Locate the cell with the specified text and output its [X, Y] center coordinate. 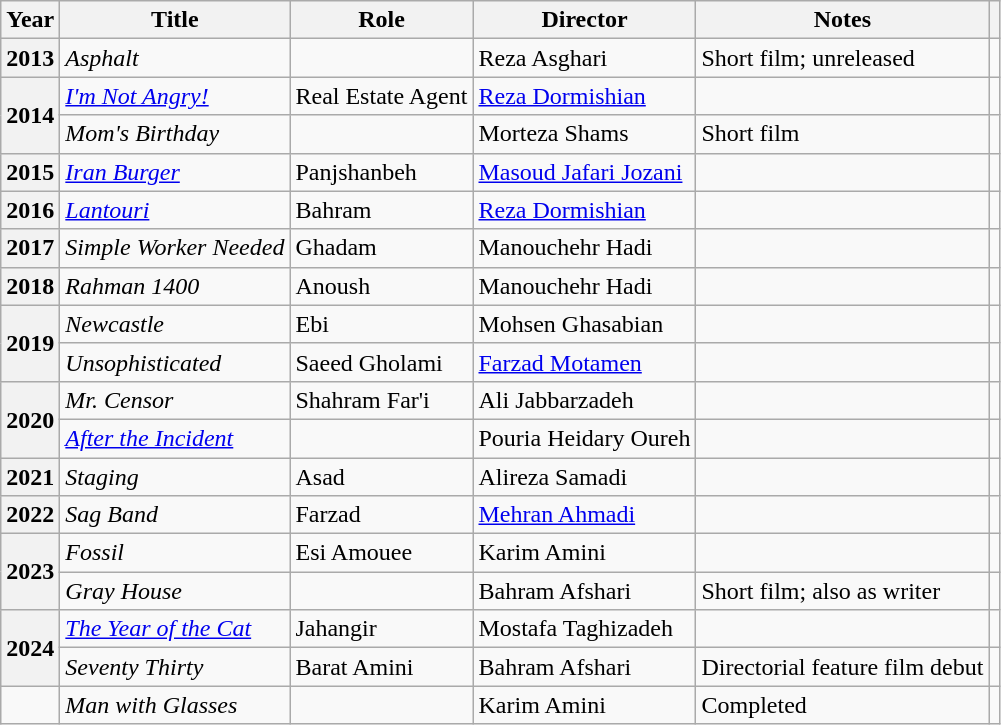
Jahangir [382, 629]
Saeed Gholami [382, 362]
Asad [382, 477]
Mr. Censor [175, 400]
Bahram [382, 210]
Shahram Far'i [382, 400]
Director [584, 20]
Lantouri [175, 210]
Title [175, 20]
2017 [30, 248]
2015 [30, 172]
Real Estate Agent [382, 96]
Role [382, 20]
Ghadam [382, 248]
Completed [842, 705]
Panjshanbeh [382, 172]
Mehran Ahmadi [584, 515]
Short film [842, 134]
2023 [30, 572]
The Year of the Cat [175, 629]
Anoush [382, 286]
Simple Worker Needed [175, 248]
Barat Amini [382, 667]
Rahman 1400 [175, 286]
Mohsen Ghasabian [584, 324]
Seventy Thirty [175, 667]
Ali Jabbarzadeh [584, 400]
2019 [30, 343]
Short film; also as writer [842, 591]
Farzad [382, 515]
Iran Burger [175, 172]
2014 [30, 115]
Asphalt [175, 58]
Staging [175, 477]
Man with Glasses [175, 705]
Farzad Motamen [584, 362]
Directorial feature film debut [842, 667]
Reza Asghari [584, 58]
Mom's Birthday [175, 134]
Masoud Jafari Jozani [584, 172]
Morteza Shams [584, 134]
After the Incident [175, 438]
Newcastle [175, 324]
2024 [30, 648]
Year [30, 20]
Sag Band [175, 515]
Fossil [175, 553]
Short film; unreleased [842, 58]
Esi Amouee [382, 553]
Notes [842, 20]
2016 [30, 210]
2021 [30, 477]
2020 [30, 419]
2013 [30, 58]
Mostafa Taghizadeh [584, 629]
Pouria Heidary Oureh [584, 438]
Gray House [175, 591]
I'm Not Angry! [175, 96]
2018 [30, 286]
Alireza Samadi [584, 477]
Ebi [382, 324]
2022 [30, 515]
Unsophisticated [175, 362]
